For the text-containing cell, return its midpoint in (X, Y) coordinate format. 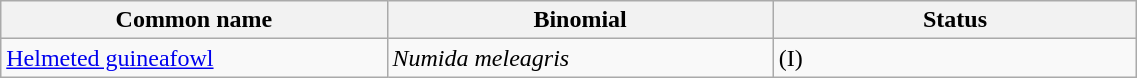
Binomial (580, 20)
(I) (955, 58)
Status (955, 20)
Helmeted guineafowl (194, 58)
Numida meleagris (580, 58)
Common name (194, 20)
